Return the (X, Y) coordinate for the center point of the cell that contains the specified text.  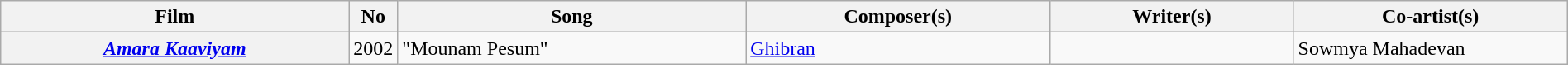
Song (572, 17)
Writer(s) (1172, 17)
Sowmya Mahadevan (1431, 48)
Composer(s) (898, 17)
"Mounam Pesum" (572, 48)
Amara Kaaviyam (175, 48)
Co-artist(s) (1431, 17)
Ghibran (898, 48)
Film (175, 17)
2002 (374, 48)
No (374, 17)
